Detect which cell encompasses the target text, then output its (x, y) center coordinate. 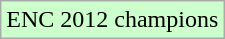
ENC 2012 champions (112, 20)
